Provide the (X, Y) coordinate of the cell's center where the given text is located.  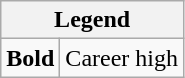
Career high (122, 58)
Legend (92, 20)
Bold (30, 58)
